Pinpoint the cell where the given text exists, returning its [X, Y] midpoint coordinate. 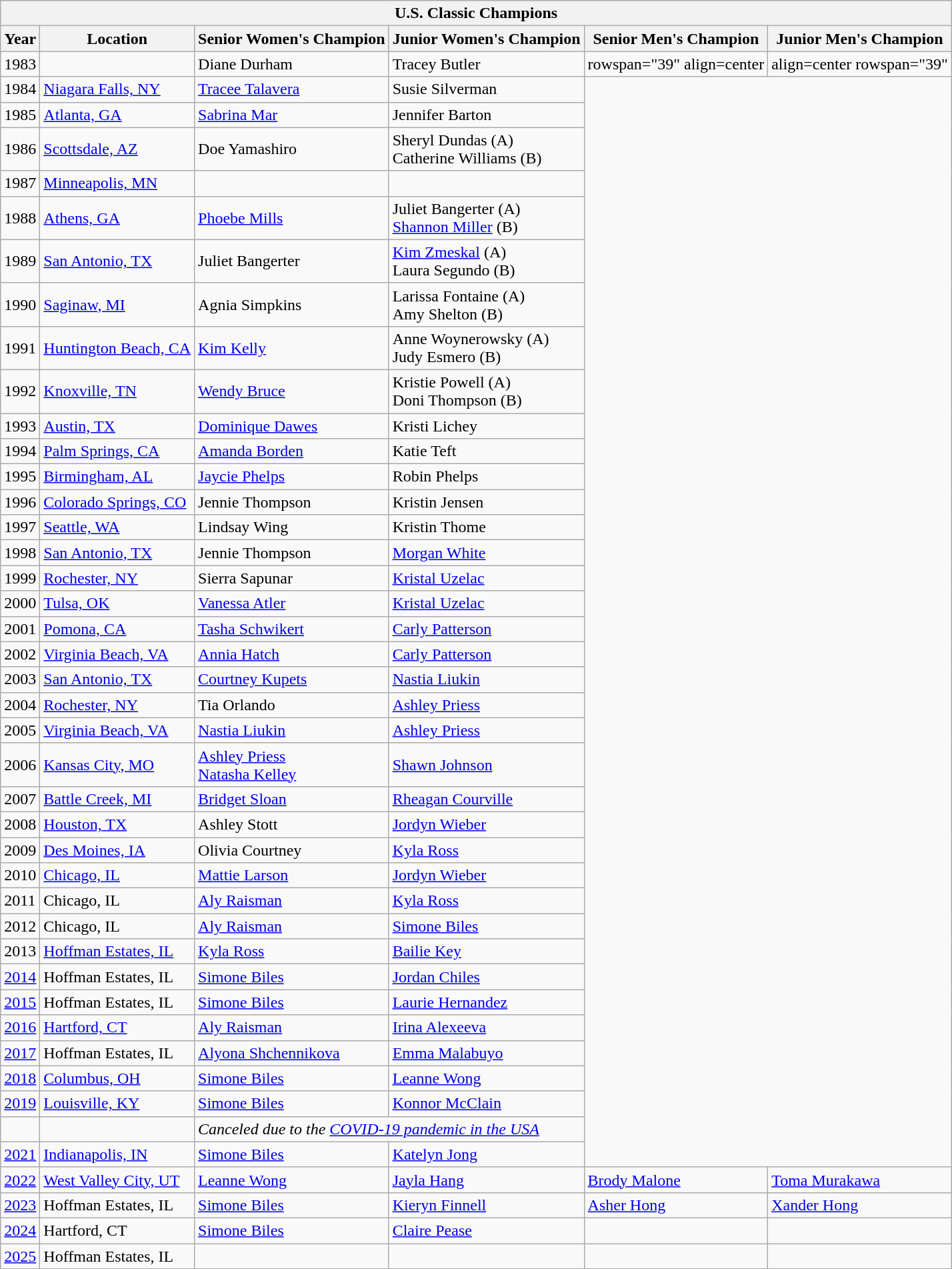
Robin Phelps [487, 477]
Agnia Simpkins [292, 304]
1984 [20, 89]
1985 [20, 115]
1996 [20, 502]
Kim Zmeskal (A) Laura Segundo (B) [487, 261]
Susie Silverman [487, 89]
2017 [20, 1053]
Katelyn Jong [487, 1154]
Senior Men's Champion [676, 39]
2010 [20, 876]
Amanda Borden [292, 451]
Colorado Springs, CO [117, 502]
Tulsa, OK [117, 603]
Courtney Kupets [292, 680]
Dominique Dawes [292, 426]
Austin, TX [117, 426]
1986 [20, 149]
Niagara Falls, NY [117, 89]
Sierra Sapunar [292, 578]
2003 [20, 680]
2007 [20, 799]
2006 [20, 764]
Larissa Fontaine (A) Amy Shelton (B) [487, 304]
Scottsdale, AZ [117, 149]
Tracee Talavera [292, 89]
Seattle, WA [117, 527]
1992 [20, 391]
2004 [20, 705]
Lindsay Wing [292, 527]
Kristie Powell (A) Doni Thompson (B) [487, 391]
Claire Pease [487, 1230]
2016 [20, 1028]
Kristi Lichey [487, 426]
Toma Murakawa [860, 1180]
Ashley Priess Natasha Kelley [292, 764]
Junior Women's Champion [487, 39]
Phoebe Mills [292, 217]
Des Moines, IA [117, 850]
2014 [20, 977]
1991 [20, 348]
U.S. Classic Champions [476, 13]
2008 [20, 824]
2025 [20, 1256]
Birmingham, AL [117, 477]
Wendy Bruce [292, 391]
2000 [20, 603]
2005 [20, 730]
1987 [20, 183]
Jaycie Phelps [292, 477]
Anne Woynerowsky (A) Judy Esmero (B) [487, 348]
Kansas City, MO [117, 764]
2024 [20, 1230]
Annia Hatch [292, 654]
Vanessa Atler [292, 603]
1994 [20, 451]
Brody Malone [676, 1180]
Emma Malabuyo [487, 1053]
1995 [20, 477]
Jayla Hang [487, 1180]
Jordan Chiles [487, 977]
Alyona Shchennikova [292, 1053]
2009 [20, 850]
West Valley City, UT [117, 1180]
Houston, TX [117, 824]
Juliet Bangerter (A) Shannon Miller (B) [487, 217]
Tia Orlando [292, 705]
2011 [20, 901]
Senior Women's Champion [292, 39]
Kim Kelly [292, 348]
Saginaw, MI [117, 304]
Asher Hong [676, 1205]
Diane Durham [292, 64]
Jennifer Barton [487, 115]
2002 [20, 654]
1999 [20, 578]
1998 [20, 553]
Year [20, 39]
Huntington Beach, CA [117, 348]
2012 [20, 926]
Kieryn Finnell [487, 1205]
Laurie Hernandez [487, 1002]
Bailie Key [487, 952]
1989 [20, 261]
Tracey Butler [487, 64]
Rheagan Courville [487, 799]
Kristin Thome [487, 527]
Ashley Stott [292, 824]
Minneapolis, MN [117, 183]
2018 [20, 1078]
1993 [20, 426]
Shawn Johnson [487, 764]
2022 [20, 1180]
Irina Alexeeva [487, 1028]
2021 [20, 1154]
Doe Yamashiro [292, 149]
Xander Hong [860, 1205]
Knoxville, TN [117, 391]
Columbus, OH [117, 1078]
Louisville, KY [117, 1104]
Bridget Sloan [292, 799]
Indianapolis, IN [117, 1154]
2001 [20, 629]
Location [117, 39]
Sabrina Mar [292, 115]
Atlanta, GA [117, 115]
Juliet Bangerter [292, 261]
2019 [20, 1104]
Olivia Courtney [292, 850]
1988 [20, 217]
Canceled due to the COVID-19 pandemic in the USA [389, 1129]
Konnor McClain [487, 1104]
Katie Teft [487, 451]
Athens, GA [117, 217]
1997 [20, 527]
Junior Men's Champion [860, 39]
Battle Creek, MI [117, 799]
Sheryl Dundas (A) Catherine Williams (B) [487, 149]
2013 [20, 952]
Kristin Jensen [487, 502]
Mattie Larson [292, 876]
1983 [20, 64]
align=center rowspan="39" [860, 64]
2023 [20, 1205]
rowspan="39" align=center [676, 64]
Tasha Schwikert [292, 629]
Palm Springs, CA [117, 451]
2015 [20, 1002]
1990 [20, 304]
Pomona, CA [117, 629]
Morgan White [487, 553]
